For the text-containing cell, return its midpoint in (X, Y) coordinate format. 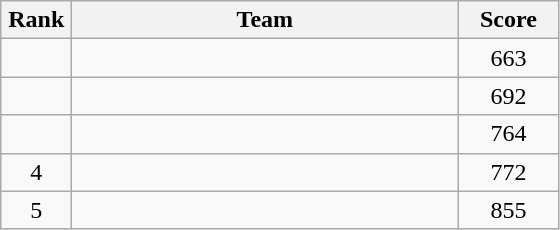
Rank (36, 20)
Team (265, 20)
764 (508, 134)
772 (508, 172)
663 (508, 58)
5 (36, 210)
Score (508, 20)
855 (508, 210)
692 (508, 96)
4 (36, 172)
